Return (x, y) of the center of cell containing provided text 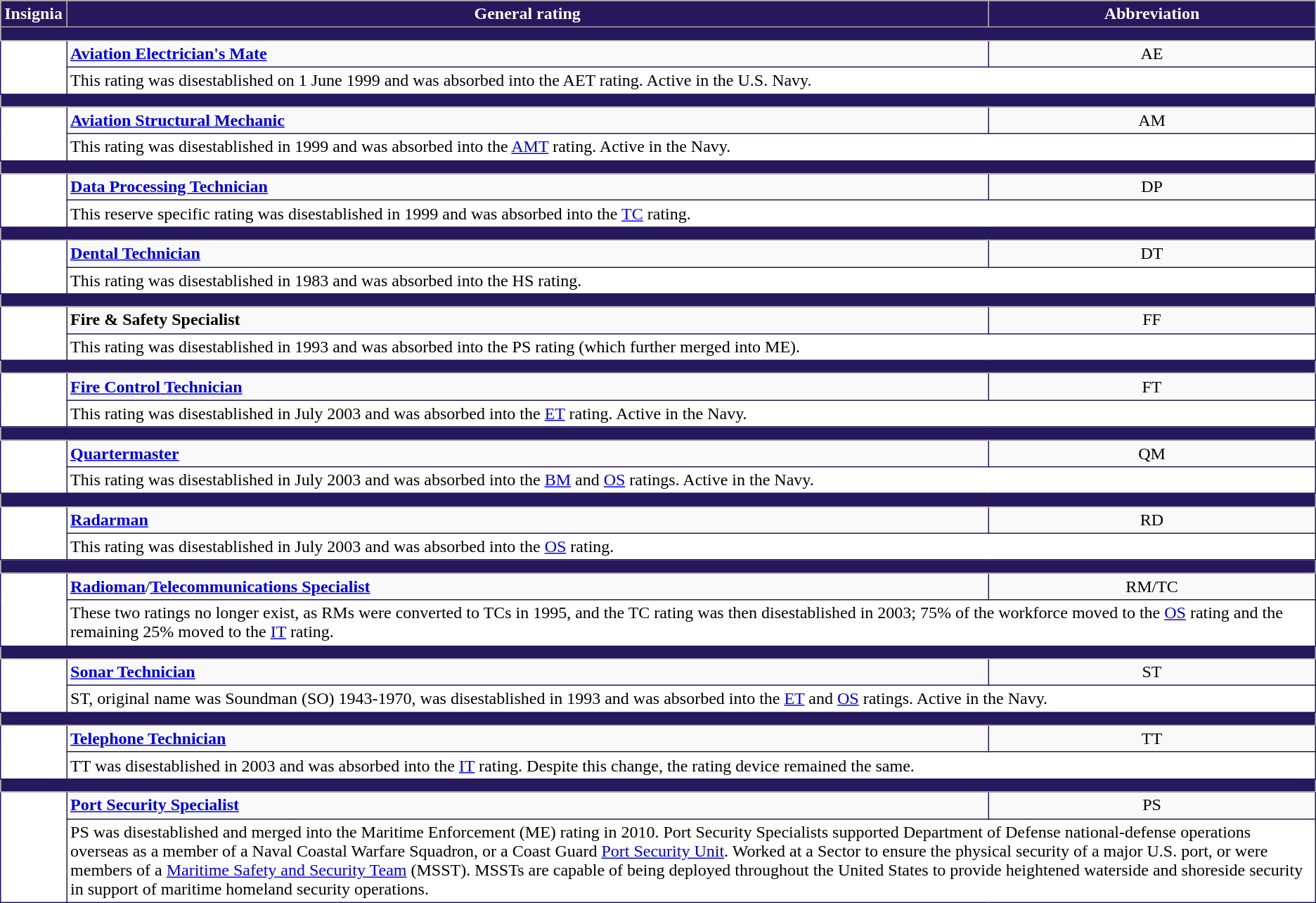
Quartermaster (527, 454)
General rating (527, 14)
AM (1152, 120)
DP (1152, 187)
Sonar Technician (527, 672)
This reserve specific rating was disestablished in 1999 and was absorbed into the TC rating. (692, 214)
Dental Technician (527, 253)
This rating was disestablished in July 2003 and was absorbed into the BM and OS ratings. Active in the Navy. (692, 480)
Port Security Specialist (527, 805)
RD (1152, 520)
RM/TC (1152, 587)
This rating was disestablished on 1 June 1999 and was absorbed into the AET rating. Active in the U.S. Navy. (692, 80)
This rating was disestablished in 1999 and was absorbed into the AMT rating. Active in the Navy. (692, 147)
ST (1152, 672)
FT (1152, 387)
Radarman (527, 520)
DT (1152, 253)
This rating was disestablished in July 2003 and was absorbed into the OS rating. (692, 546)
This rating was disestablished in 1993 and was absorbed into the PS rating (which further merged into ME). (692, 347)
Fire & Safety Specialist (527, 320)
FF (1152, 320)
AE (1152, 53)
Radioman/Telecommunications Specialist (527, 587)
Data Processing Technician (527, 187)
Aviation Structural Mechanic (527, 120)
ST, original name was Soundman (SO) 1943-1970, was disestablished in 1993 and was absorbed into the ET and OS ratings. Active in the Navy. (692, 699)
Fire Control Technician (527, 387)
Telephone Technician (527, 738)
QM (1152, 454)
PS (1152, 805)
TT was disestablished in 2003 and was absorbed into the IT rating. Despite this change, the rating device remained the same. (692, 765)
This rating was disestablished in July 2003 and was absorbed into the ET rating. Active in the Navy. (692, 414)
Abbreviation (1152, 14)
Insignia (34, 14)
TT (1152, 738)
Aviation Electrician's Mate (527, 53)
This rating was disestablished in 1983 and was absorbed into the HS rating. (692, 281)
